Capture the cell that displays the provided text and extract its [x, y] central coordinate. 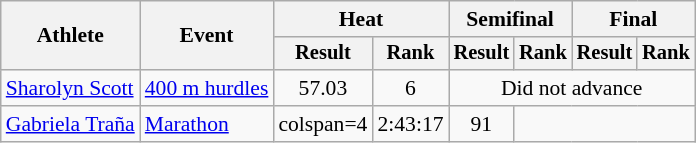
91 [482, 124]
Event [207, 36]
Did not advance [572, 88]
Marathon [207, 124]
Sharolyn Scott [70, 88]
2:43:17 [410, 124]
Gabriela Traña [70, 124]
57.03 [322, 88]
6 [410, 88]
400 m hurdles [207, 88]
Final [634, 19]
Heat [360, 19]
colspan=4 [322, 124]
Athlete [70, 36]
Semifinal [510, 19]
